Return the (x, y) coordinate for the center point of the cell that contains the specified text.  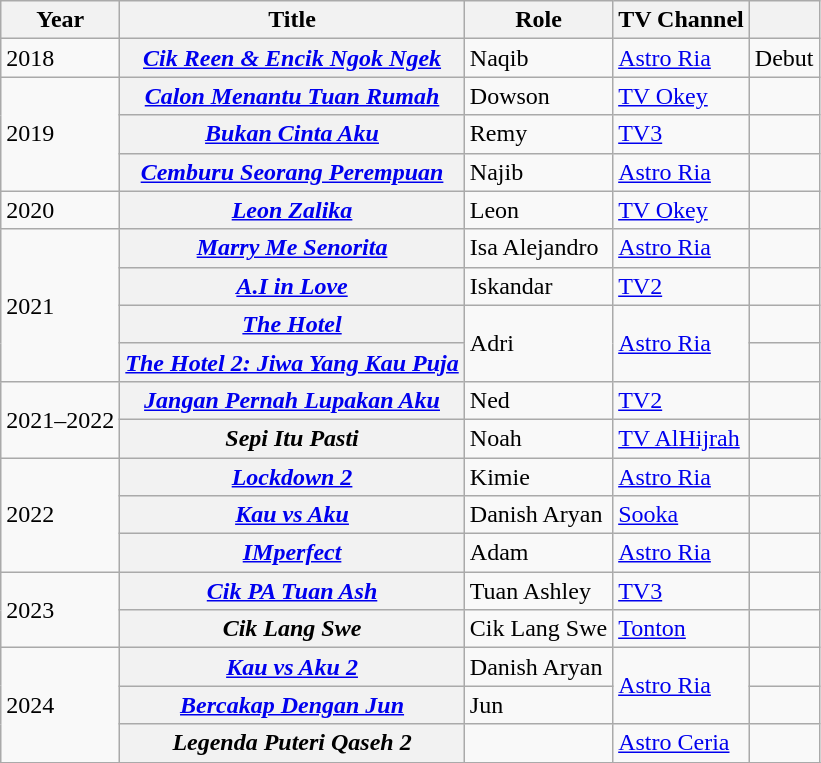
The Hotel 2: Jiwa Yang Kau Puja (292, 362)
2019 (60, 134)
Sooka (682, 515)
2018 (60, 58)
Marry Me Senorita (292, 248)
Title (292, 20)
Ned (538, 400)
Legenda Puteri Qaseh 2 (292, 743)
A.I in Love (292, 286)
Kau vs Aku (292, 515)
Noah (538, 438)
Cik Reen & Encik Ngok Ngek (292, 58)
2023 (60, 610)
Sepi Itu Pasti (292, 438)
Adri (538, 343)
Cik PA Tuan Ash (292, 591)
Isa Alejandro (538, 248)
Leon (538, 210)
IMperfect (292, 553)
Kau vs Aku 2 (292, 667)
Naqib (538, 58)
Remy (538, 134)
Bukan Cinta Aku (292, 134)
2022 (60, 515)
Lockdown 2 (292, 477)
2024 (60, 705)
Astro Ceria (682, 743)
Cemburu Seorang Perempuan (292, 172)
TV AlHijrah (682, 438)
Tonton (682, 629)
Role (538, 20)
2020 (60, 210)
Tuan Ashley (538, 591)
Calon Menantu Tuan Rumah (292, 96)
Iskandar (538, 286)
Jangan Pernah Lupakan Aku (292, 400)
Adam (538, 553)
2021 (60, 305)
Dowson (538, 96)
Leon Zalika (292, 210)
Kimie (538, 477)
Bercakap Dengan Jun (292, 705)
Jun (538, 705)
2021–2022 (60, 419)
Debut (784, 58)
Najib (538, 172)
Year (60, 20)
TV Channel (682, 20)
The Hotel (292, 324)
